Output the (x, y) coordinate of the center of the cell containing the given text.  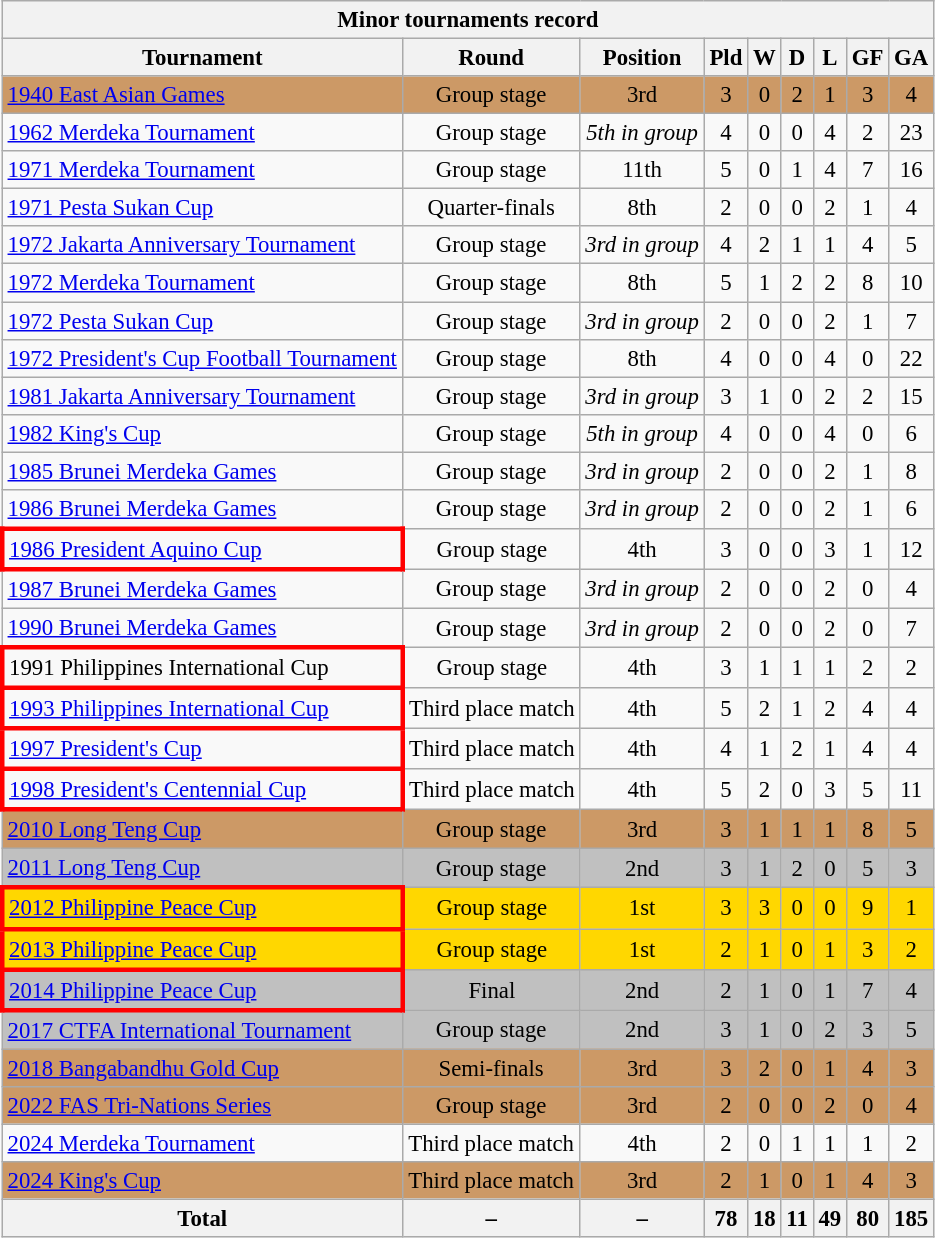
Semi-finals (491, 1068)
80 (868, 1218)
2012 Philippine Peace Cup (202, 908)
1997 President's Cup (202, 750)
185 (912, 1218)
1991 Philippines International Cup (202, 668)
1985 Brunei Merdeka Games (202, 471)
GA (912, 58)
GF (868, 58)
2014 Philippine Peace Cup (202, 990)
1987 Brunei Merdeka Games (202, 588)
1971 Merdeka Tournament (202, 170)
1972 Jakarta Anniversary Tournament (202, 245)
W (764, 58)
2024 Merdeka Tournament (202, 1143)
2018 Bangabandhu Gold Cup (202, 1068)
Final (491, 990)
1982 King's Cup (202, 433)
2017 CTFA International Tournament (202, 1030)
78 (726, 1218)
11th (642, 170)
Quarter-finals (491, 208)
1981 Jakarta Anniversary Tournament (202, 396)
L (830, 58)
2024 King's Cup (202, 1181)
2022 FAS Tri-Nations Series (202, 1106)
1972 President's Cup Football Tournament (202, 358)
1972 Merdeka Tournament (202, 283)
Minor tournaments record (468, 20)
Pld (726, 58)
1986 President Aquino Cup (202, 550)
2011 Long Teng Cup (202, 868)
1998 President's Centennial Cup (202, 790)
12 (912, 550)
Position (642, 58)
22 (912, 358)
1993 Philippines International Cup (202, 708)
1971 Pesta Sukan Cup (202, 208)
10 (912, 283)
2010 Long Teng Cup (202, 830)
D (797, 58)
1972 Pesta Sukan Cup (202, 321)
16 (912, 170)
9 (868, 908)
1940 East Asian Games (202, 95)
Total (202, 1218)
Tournament (202, 58)
1962 Merdeka Tournament (202, 133)
1990 Brunei Merdeka Games (202, 628)
1986 Brunei Merdeka Games (202, 510)
18 (764, 1218)
49 (830, 1218)
15 (912, 396)
23 (912, 133)
2013 Philippine Peace Cup (202, 950)
Round (491, 58)
